Return the (X, Y) coordinate for the center point of the cell that contains the specified text.  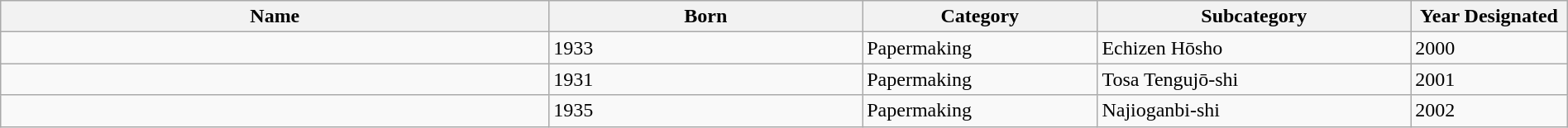
1931 (706, 79)
Year Designated (1489, 17)
2001 (1489, 79)
Tosa Tengujō-shi (1254, 79)
Najioganbi-shi (1254, 111)
Echizen Hōsho (1254, 48)
Name (275, 17)
1935 (706, 111)
Born (706, 17)
1933 (706, 48)
2002 (1489, 111)
2000 (1489, 48)
Subcategory (1254, 17)
Category (980, 17)
